Provide the (X, Y) coordinate of the cell's center where the given text is located.  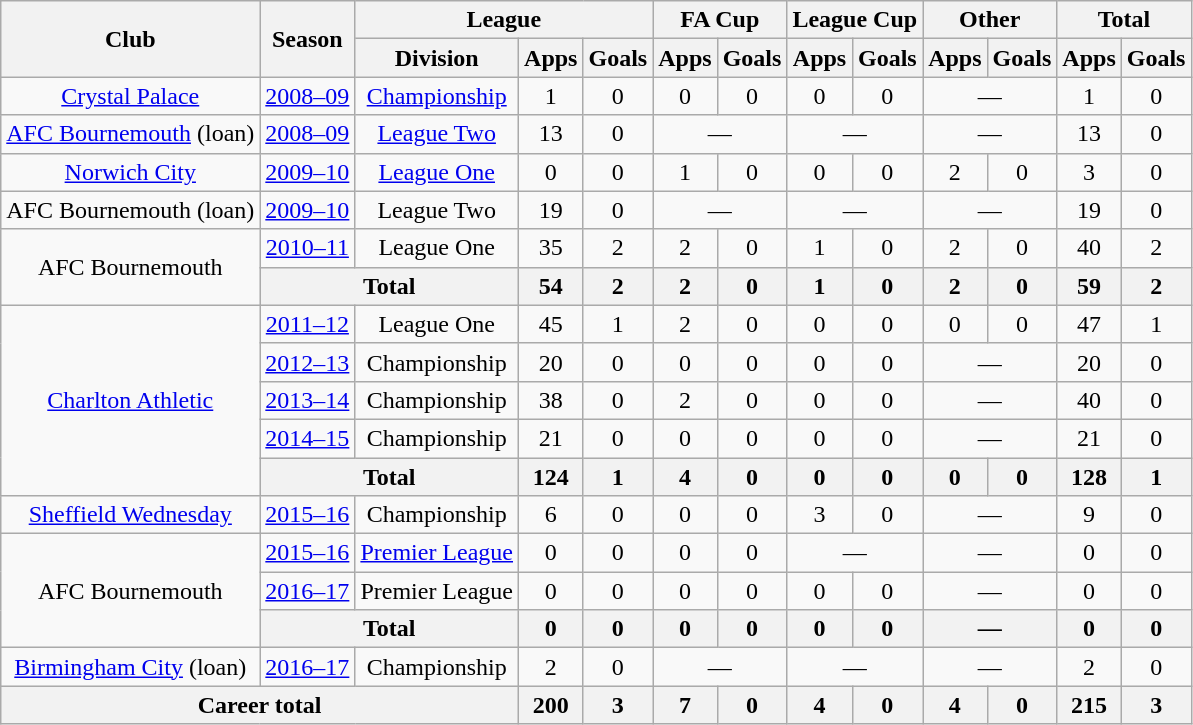
Career total (260, 705)
54 (551, 286)
128 (1089, 477)
Charlton Athletic (130, 400)
38 (551, 400)
Norwich City (130, 172)
47 (1089, 324)
124 (551, 477)
Season (308, 39)
35 (551, 248)
200 (551, 705)
League Cup (855, 20)
45 (551, 324)
59 (1089, 286)
2014–15 (308, 438)
2010–11 (308, 248)
FA Cup (720, 20)
Other (990, 20)
2013–14 (308, 400)
2012–13 (308, 362)
6 (551, 515)
215 (1089, 705)
2011–12 (308, 324)
7 (685, 705)
Crystal Palace (130, 96)
Club (130, 39)
League (504, 20)
9 (1089, 515)
Sheffield Wednesday (130, 515)
Birmingham City (loan) (130, 667)
Division (437, 58)
